Pinpoint the cell where the given text exists, returning its [x, y] midpoint coordinate. 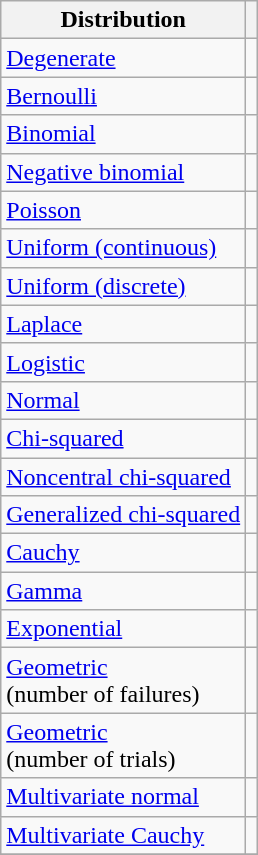
Binomial [124, 134]
Negative binomial [124, 172]
Normal [124, 400]
Multivariate normal [124, 797]
Multivariate Cauchy [124, 835]
Generalized chi-squared [124, 515]
Bernoulli [124, 96]
Geometric (number of failures) [124, 680]
Poisson [124, 210]
Degenerate [124, 58]
Gamma [124, 591]
Uniform (continuous) [124, 248]
Logistic [124, 362]
Distribution [124, 20]
Cauchy [124, 553]
Chi-squared [124, 438]
Exponential [124, 629]
Noncentral chi-squared [124, 477]
Uniform (discrete) [124, 286]
Geometric (number of trials) [124, 746]
Laplace [124, 324]
